Capture the cell that displays the provided text and extract its (X, Y) central coordinate. 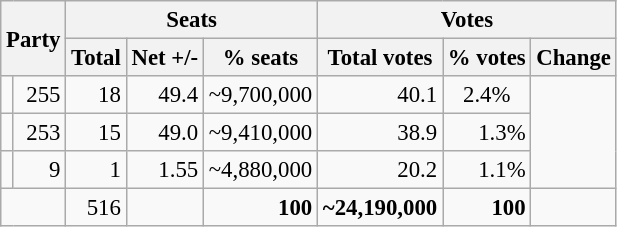
Net +/- (164, 58)
20.2 (380, 170)
Party (34, 38)
~4,880,000 (260, 170)
255 (40, 95)
38.9 (380, 133)
Seats (192, 20)
Total votes (380, 58)
% votes (486, 58)
1.1% (486, 170)
Votes (468, 20)
Change (574, 58)
49.4 (164, 95)
9 (40, 170)
40.1 (380, 95)
2.4% (486, 95)
18 (96, 95)
~9,410,000 (260, 133)
~9,700,000 (260, 95)
1 (96, 170)
~24,190,000 (380, 208)
49.0 (164, 133)
253 (40, 133)
1.55 (164, 170)
516 (96, 208)
15 (96, 133)
1.3% (486, 133)
% seats (260, 58)
Total (96, 58)
